Locate the cell with the specified text and output its [X, Y] center coordinate. 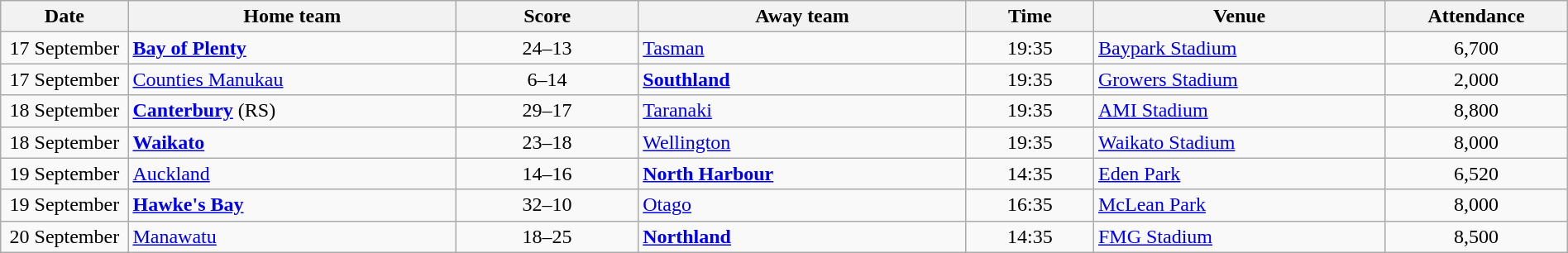
Away team [802, 17]
2,000 [1476, 79]
Taranaki [802, 111]
North Harbour [802, 174]
Growers Stadium [1239, 79]
23–18 [547, 142]
Attendance [1476, 17]
Wellington [802, 142]
Time [1030, 17]
6,700 [1476, 48]
Canterbury (RS) [293, 111]
Manawatu [293, 236]
Tasman [802, 48]
29–17 [547, 111]
Venue [1239, 17]
18–25 [547, 236]
Home team [293, 17]
16:35 [1030, 205]
Hawke's Bay [293, 205]
24–13 [547, 48]
Score [547, 17]
14–16 [547, 174]
32–10 [547, 205]
8,500 [1476, 236]
6–14 [547, 79]
Auckland [293, 174]
8,800 [1476, 111]
Bay of Plenty [293, 48]
20 September [65, 236]
Southland [802, 79]
Otago [802, 205]
AMI Stadium [1239, 111]
Northland [802, 236]
Date [65, 17]
6,520 [1476, 174]
Eden Park [1239, 174]
Baypark Stadium [1239, 48]
FMG Stadium [1239, 236]
Waikato [293, 142]
Waikato Stadium [1239, 142]
Counties Manukau [293, 79]
McLean Park [1239, 205]
